Output the [x, y] coordinate of the center of the cell containing the given text.  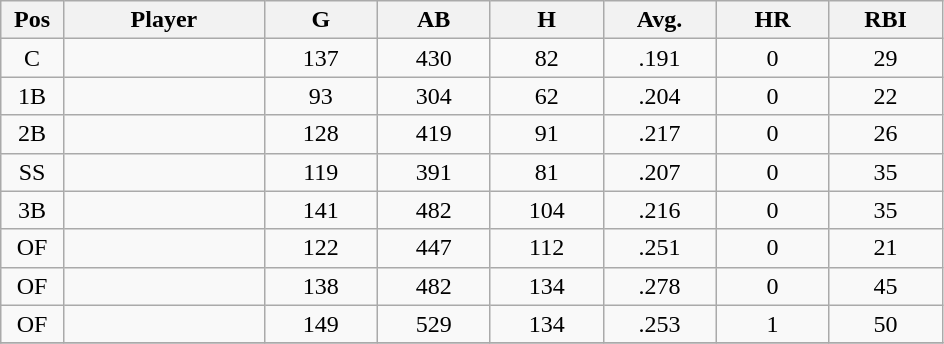
141 [320, 210]
.191 [660, 58]
304 [434, 96]
149 [320, 324]
137 [320, 58]
Avg. [660, 20]
1 [772, 324]
91 [546, 134]
26 [886, 134]
3B [32, 210]
45 [886, 286]
122 [320, 248]
21 [886, 248]
Player [164, 20]
2B [32, 134]
128 [320, 134]
81 [546, 172]
AB [434, 20]
22 [886, 96]
.278 [660, 286]
138 [320, 286]
Pos [32, 20]
C [32, 58]
.216 [660, 210]
1B [32, 96]
G [320, 20]
50 [886, 324]
.217 [660, 134]
104 [546, 210]
529 [434, 324]
29 [886, 58]
82 [546, 58]
419 [434, 134]
.253 [660, 324]
RBI [886, 20]
H [546, 20]
112 [546, 248]
.204 [660, 96]
391 [434, 172]
93 [320, 96]
HR [772, 20]
119 [320, 172]
430 [434, 58]
SS [32, 172]
.207 [660, 172]
447 [434, 248]
62 [546, 96]
.251 [660, 248]
